For the text-containing cell, return its midpoint in (x, y) coordinate format. 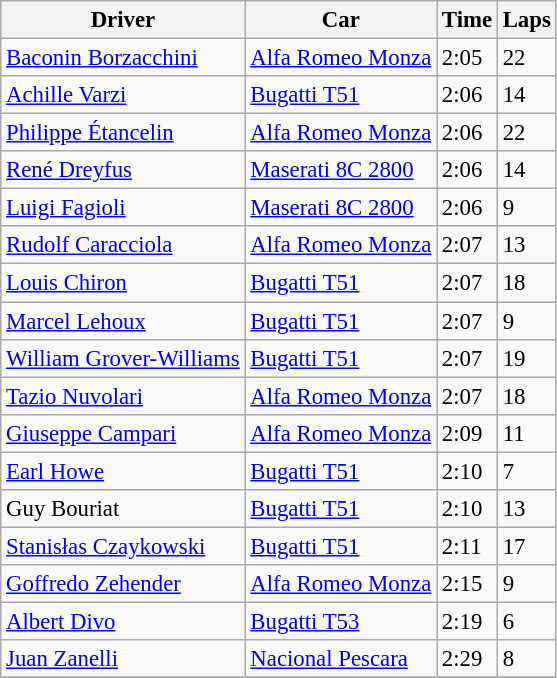
Baconin Borzacchini (123, 58)
Time (468, 20)
Albert Divo (123, 621)
2:19 (468, 621)
6 (526, 621)
2:15 (468, 584)
René Dreyfus (123, 170)
Louis Chiron (123, 283)
Marcel Lehoux (123, 321)
2:09 (468, 433)
7 (526, 471)
Juan Zanelli (123, 659)
11 (526, 433)
Tazio Nuvolari (123, 396)
Driver (123, 20)
Achille Varzi (123, 95)
William Grover-Williams (123, 358)
Rudolf Caracciola (123, 245)
Stanisłas Czaykowski (123, 546)
Bugatti T53 (341, 621)
Goffredo Zehender (123, 584)
Car (341, 20)
19 (526, 358)
8 (526, 659)
Earl Howe (123, 471)
Laps (526, 20)
Giuseppe Campari (123, 433)
2:05 (468, 58)
2:29 (468, 659)
Philippe Étancelin (123, 133)
Guy Bouriat (123, 509)
17 (526, 546)
Luigi Fagioli (123, 208)
2:11 (468, 546)
Nacional Pescara (341, 659)
